Find where the given text appears and provide that cell's center as [X, Y] coordinate. 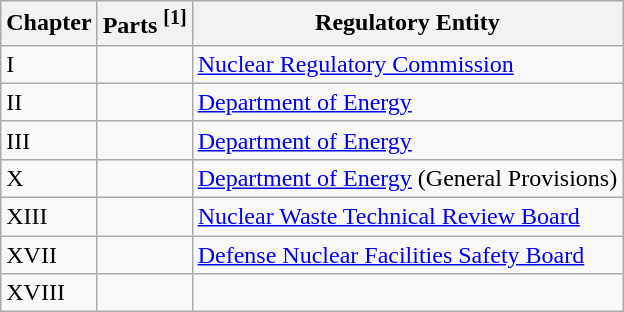
X [49, 178]
Regulatory Entity [407, 24]
XIII [49, 217]
XVIII [49, 293]
I [49, 64]
Parts [1] [144, 24]
III [49, 140]
Defense Nuclear Facilities Safety Board [407, 255]
Chapter [49, 24]
Department of Energy (General Provisions) [407, 178]
Nuclear Regulatory Commission [407, 64]
II [49, 102]
XVII [49, 255]
Nuclear Waste Technical Review Board [407, 217]
